Return (X, Y) of the center of cell containing provided text 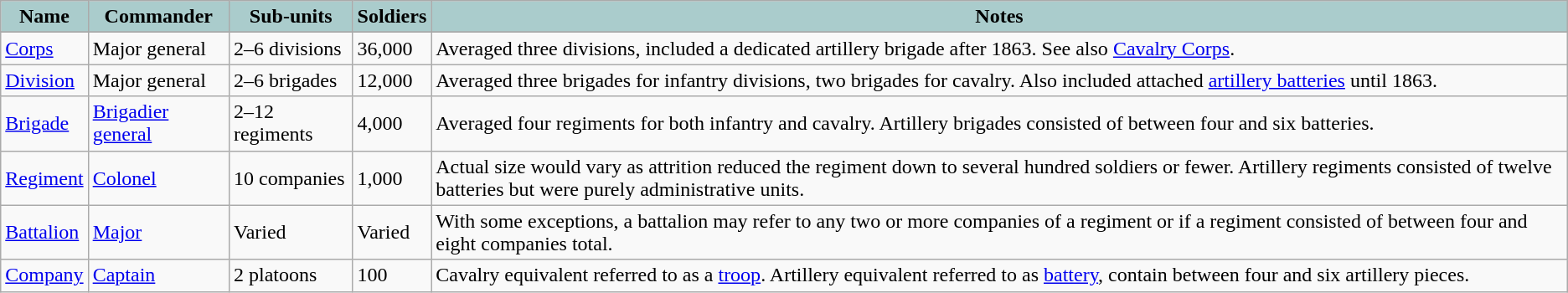
12,000 (392, 80)
Averaged four regiments for both infantry and cavalry. Artillery brigades consisted of between four and six batteries. (999, 124)
4,000 (392, 124)
Sub-units (291, 17)
Commander (158, 17)
Colonel (158, 177)
Cavalry equivalent referred to as a troop. Artillery equivalent referred to as battery, contain between four and six artillery pieces. (999, 275)
Regiment (44, 177)
Notes (999, 17)
2–6 divisions (291, 49)
Battalion (44, 233)
10 companies (291, 177)
100 (392, 275)
Averaged three divisions, included a dedicated artillery brigade after 1863. See also Cavalry Corps. (999, 49)
Brigadier general (158, 124)
2 platoons (291, 275)
2–12 regiments (291, 124)
2–6 brigades (291, 80)
Averaged three brigades for infantry divisions, two brigades for cavalry. Also included attached artillery batteries until 1863. (999, 80)
Soldiers (392, 17)
Company (44, 275)
Name (44, 17)
Major (158, 233)
36,000 (392, 49)
1,000 (392, 177)
Brigade (44, 124)
Division (44, 80)
Corps (44, 49)
Captain (158, 275)
